Return the (x, y) coordinate for the center point of the cell that contains the specified text.  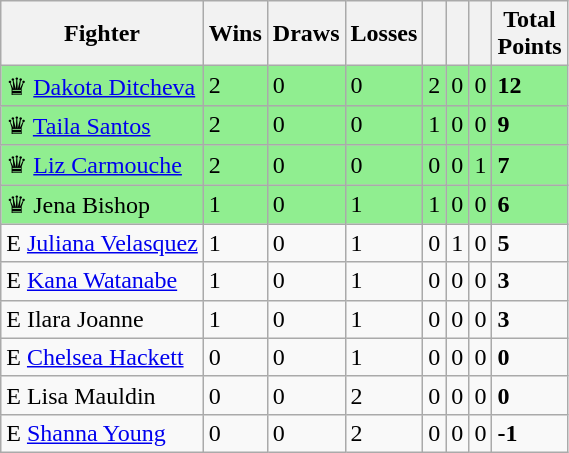
-1 (530, 433)
E Shanna Young (102, 433)
E Kana Watanabe (102, 281)
♛ Dakota Ditcheva (102, 86)
12 (530, 86)
5 (530, 243)
Losses (384, 34)
E Lisa Mauldin (102, 395)
6 (530, 204)
E Juliana Velasquez (102, 243)
Draws (306, 34)
Total Points (530, 34)
♛ Jena Bishop (102, 204)
♛ Taila Santos (102, 125)
7 (530, 165)
E Ilara Joanne (102, 319)
9 (530, 125)
Fighter (102, 34)
Wins (235, 34)
E Chelsea Hackett (102, 357)
♛ Liz Carmouche (102, 165)
